Provide the [x, y] coordinate of the cell's center where the given text is located.  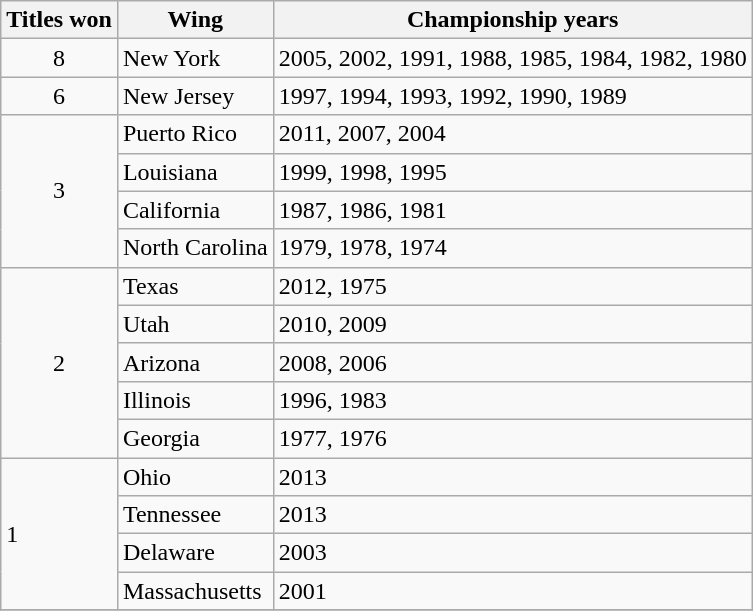
Texas [195, 286]
Illinois [195, 400]
North Carolina [195, 248]
2 [60, 362]
Titles won [60, 20]
2010, 2009 [512, 324]
Tennessee [195, 515]
1996, 1983 [512, 400]
2005, 2002, 1991, 1988, 1985, 1984, 1982, 1980 [512, 58]
1977, 1976 [512, 438]
2003 [512, 553]
Puerto Rico [195, 134]
2008, 2006 [512, 362]
Utah [195, 324]
1 [60, 534]
Georgia [195, 438]
Arizona [195, 362]
2001 [512, 591]
3 [60, 191]
Championship years [512, 20]
Delaware [195, 553]
Wing [195, 20]
2011, 2007, 2004 [512, 134]
2012, 1975 [512, 286]
1979, 1978, 1974 [512, 248]
6 [60, 96]
1987, 1986, 1981 [512, 210]
1997, 1994, 1993, 1992, 1990, 1989 [512, 96]
Louisiana [195, 172]
8 [60, 58]
New York [195, 58]
California [195, 210]
Massachusetts [195, 591]
New Jersey [195, 96]
1999, 1998, 1995 [512, 172]
Ohio [195, 477]
